Pinpoint the cell where the given text exists, returning its [X, Y] midpoint coordinate. 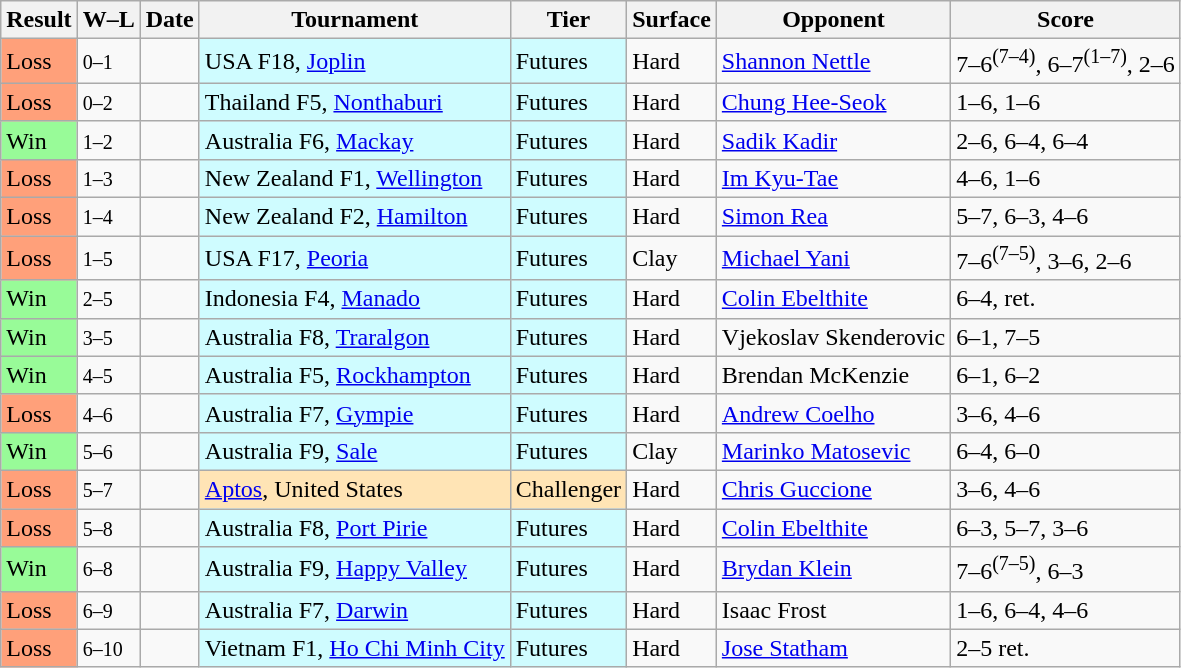
Sadik Kadir [833, 140]
Australia F9, Happy Valley [354, 570]
6–10 [108, 648]
Tier [568, 20]
1–6, 6–4, 4–6 [1066, 610]
4–6, 1–6 [1066, 178]
0–1 [108, 62]
Tournament [354, 20]
Vietnam F1, Ho Chi Minh City [354, 648]
Indonesia F4, Manado [354, 299]
2–5 [108, 299]
New Zealand F1, Wellington [354, 178]
6–1, 7–5 [1066, 337]
6–4, ret. [1066, 299]
1–2 [108, 140]
6–4, 6–0 [1066, 451]
Andrew Coelho [833, 413]
4–6 [108, 413]
Surface [672, 20]
6–9 [108, 610]
Vjekoslav Skenderovic [833, 337]
Aptos, United States [354, 489]
USA F17, Peoria [354, 258]
Isaac Frost [833, 610]
2–6, 6–4, 6–4 [1066, 140]
Jose Statham [833, 648]
Australia F7, Darwin [354, 610]
Result [39, 20]
6–1, 6–2 [1066, 375]
4–5 [108, 375]
Simon Rea [833, 217]
Score [1066, 20]
7–6(7–5), 3–6, 2–6 [1066, 258]
5–8 [108, 528]
Australia F5, Rockhampton [354, 375]
Opponent [833, 20]
0–2 [108, 102]
3–5 [108, 337]
USA F18, Joplin [354, 62]
5–6 [108, 451]
1–3 [108, 178]
Chung Hee-Seok [833, 102]
Australia F8, Traralgon [354, 337]
Date [170, 20]
1–4 [108, 217]
7–6(7–5), 6–3 [1066, 570]
5–7, 6–3, 4–6 [1066, 217]
New Zealand F2, Hamilton [354, 217]
Michael Yani [833, 258]
Marinko Matosevic [833, 451]
1–6, 1–6 [1066, 102]
Challenger [568, 489]
5–7 [108, 489]
Australia F7, Gympie [354, 413]
Shannon Nettle [833, 62]
Brydan Klein [833, 570]
6–3, 5–7, 3–6 [1066, 528]
7–6(7–4), 6–7(1–7), 2–6 [1066, 62]
Australia F8, Port Pirie [354, 528]
W–L [108, 20]
Australia F6, Mackay [354, 140]
1–5 [108, 258]
6–8 [108, 570]
Thailand F5, Nonthaburi [354, 102]
Australia F9, Sale [354, 451]
2–5 ret. [1066, 648]
Brendan McKenzie [833, 375]
Im Kyu-Tae [833, 178]
Chris Guccione [833, 489]
